Pinpoint the cell where the given text exists, returning its [x, y] midpoint coordinate. 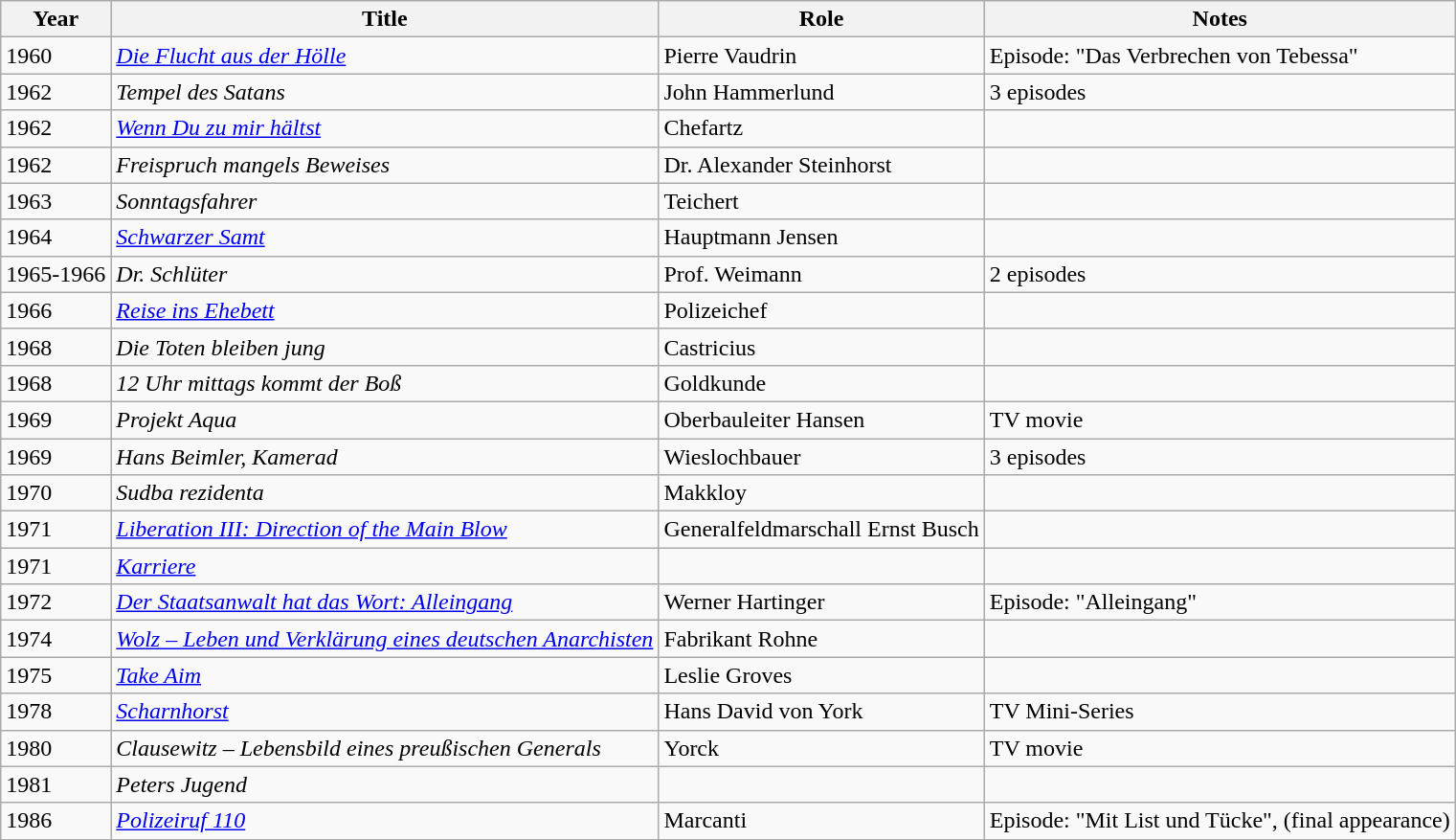
1960 [56, 56]
Take Aim [385, 675]
1975 [56, 675]
Die Flucht aus der Hölle [385, 56]
Notes [1220, 19]
1963 [56, 201]
Wolz – Leben und Verklärung eines deutschen Anarchisten [385, 639]
John Hammerlund [821, 92]
Episode: "Mit List und Tücke", (final appearance) [1220, 821]
Wieslochbauer [821, 457]
12 Uhr mittags kommt der Boß [385, 383]
Freispruch mangels Beweises [385, 165]
Episode: "Das Verbrechen von Tebessa" [1220, 56]
Goldkunde [821, 383]
Teichert [821, 201]
Scharnhorst [385, 712]
1972 [56, 602]
1964 [56, 238]
Polizeichef [821, 310]
Marcanti [821, 821]
1974 [56, 639]
Sudba rezidenta [385, 493]
Fabrikant Rohne [821, 639]
Episode: "Alleingang" [1220, 602]
Karriere [385, 566]
Yorck [821, 748]
Pierre Vaudrin [821, 56]
Hans David von York [821, 712]
1986 [56, 821]
TV Mini-Series [1220, 712]
Tempel des Satans [385, 92]
Title [385, 19]
Year [56, 19]
Generalfeldmarschall Ernst Busch [821, 530]
Oberbauleiter Hansen [821, 420]
1965-1966 [56, 274]
Polizeiruf 110 [385, 821]
Peters Jugend [385, 784]
Makkloy [821, 493]
Castricius [821, 347]
1966 [56, 310]
Schwarzer Samt [385, 238]
Der Staatsanwalt hat das Wort: Alleingang [385, 602]
Liberation III: Direction of the Main Blow [385, 530]
1970 [56, 493]
Werner Hartinger [821, 602]
Chefartz [821, 128]
Clausewitz – Lebensbild eines preußischen Generals [385, 748]
2 episodes [1220, 274]
1978 [56, 712]
1981 [56, 784]
Leslie Groves [821, 675]
Hauptmann Jensen [821, 238]
Projekt Aqua [385, 420]
Hans Beimler, Kamerad [385, 457]
Dr. Alexander Steinhorst [821, 165]
Die Toten bleiben jung [385, 347]
Dr. Schlüter [385, 274]
Reise ins Ehebett [385, 310]
1980 [56, 748]
Wenn Du zu mir hältst [385, 128]
Prof. Weimann [821, 274]
Sonntagsfahrer [385, 201]
Role [821, 19]
